Identify which cell holds the provided text, then report its (x, y) central coordinate. 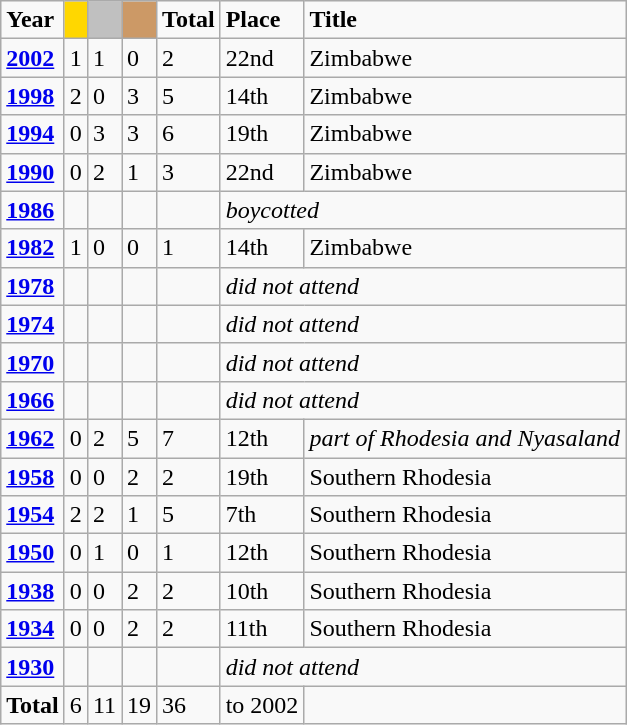
1994 (33, 134)
1998 (33, 96)
to 2002 (262, 705)
1978 (33, 286)
2002 (33, 58)
1950 (33, 553)
boycotted (422, 210)
1974 (33, 324)
1934 (33, 629)
11 (104, 705)
1938 (33, 591)
11th (262, 629)
10th (262, 591)
1986 (33, 210)
1982 (33, 248)
1966 (33, 400)
1954 (33, 515)
7 (189, 438)
19 (140, 705)
Title (465, 20)
1930 (33, 667)
Year (33, 20)
Place (262, 20)
1958 (33, 477)
1990 (33, 172)
36 (189, 705)
1970 (33, 362)
part of Rhodesia and Nyasaland (465, 438)
7th (262, 515)
1962 (33, 438)
